Provide the (X, Y) coordinate of the cell's center where the given text is located.  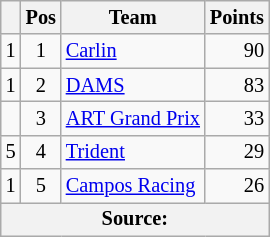
Points (237, 17)
Trident (133, 152)
Campos Racing (133, 186)
83 (237, 85)
33 (237, 118)
90 (237, 51)
26 (237, 186)
29 (237, 152)
2 (41, 85)
ART Grand Prix (133, 118)
DAMS (133, 85)
Pos (41, 17)
4 (41, 152)
3 (41, 118)
Team (133, 17)
Carlin (133, 51)
Source: (135, 219)
